For the text-containing cell, return its midpoint in [x, y] coordinate format. 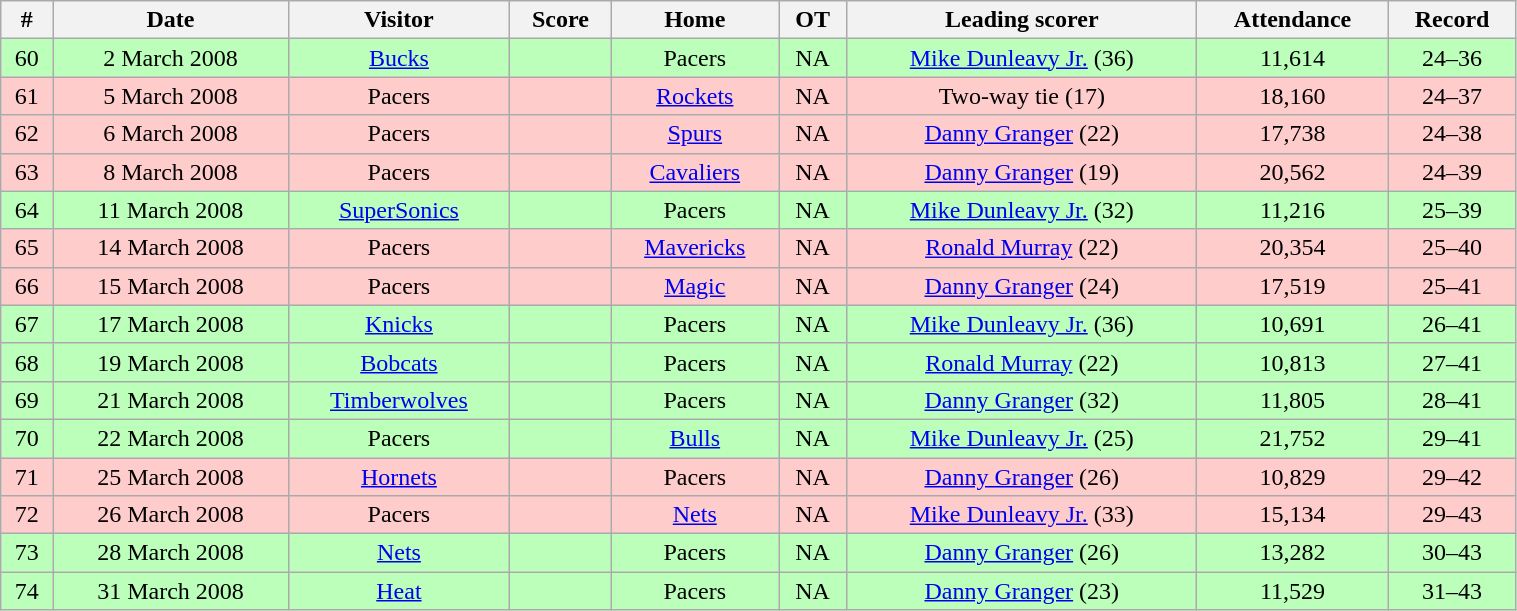
15,134 [1292, 515]
Date [170, 20]
Score [560, 20]
Spurs [694, 134]
10,691 [1292, 324]
25–41 [1452, 286]
73 [27, 553]
Record [1452, 20]
62 [27, 134]
29–43 [1452, 515]
15 March 2008 [170, 286]
61 [27, 96]
Danny Granger (19) [1022, 172]
66 [27, 286]
11,805 [1292, 400]
8 March 2008 [170, 172]
Bobcats [399, 362]
Mike Dunleavy Jr. (33) [1022, 515]
11,216 [1292, 210]
24–37 [1452, 96]
Mavericks [694, 248]
OT [812, 20]
67 [27, 324]
Cavaliers [694, 172]
# [27, 20]
10,813 [1292, 362]
17,738 [1292, 134]
Mike Dunleavy Jr. (32) [1022, 210]
Danny Granger (22) [1022, 134]
29–42 [1452, 477]
68 [27, 362]
30–43 [1452, 553]
Leading scorer [1022, 20]
25 March 2008 [170, 477]
13,282 [1292, 553]
21 March 2008 [170, 400]
28–41 [1452, 400]
Hornets [399, 477]
Heat [399, 591]
65 [27, 248]
31–43 [1452, 591]
Magic [694, 286]
2 March 2008 [170, 58]
29–41 [1452, 438]
Bucks [399, 58]
17,519 [1292, 286]
Visitor [399, 20]
Knicks [399, 324]
10,829 [1292, 477]
Home [694, 20]
11,614 [1292, 58]
64 [27, 210]
SuperSonics [399, 210]
Danny Granger (32) [1022, 400]
Bulls [694, 438]
Two-way tie (17) [1022, 96]
26 March 2008 [170, 515]
28 March 2008 [170, 553]
71 [27, 477]
24–36 [1452, 58]
Danny Granger (24) [1022, 286]
5 March 2008 [170, 96]
26–41 [1452, 324]
70 [27, 438]
Mike Dunleavy Jr. (25) [1022, 438]
63 [27, 172]
72 [27, 515]
27–41 [1452, 362]
Rockets [694, 96]
25–39 [1452, 210]
20,354 [1292, 248]
24–38 [1452, 134]
19 March 2008 [170, 362]
6 March 2008 [170, 134]
24–39 [1452, 172]
20,562 [1292, 172]
60 [27, 58]
69 [27, 400]
21,752 [1292, 438]
17 March 2008 [170, 324]
14 March 2008 [170, 248]
11,529 [1292, 591]
11 March 2008 [170, 210]
Timberwolves [399, 400]
25–40 [1452, 248]
31 March 2008 [170, 591]
18,160 [1292, 96]
Attendance [1292, 20]
74 [27, 591]
22 March 2008 [170, 438]
Danny Granger (23) [1022, 591]
